Determine the (X, Y) coordinate at the center of the cell enclosing the given text.  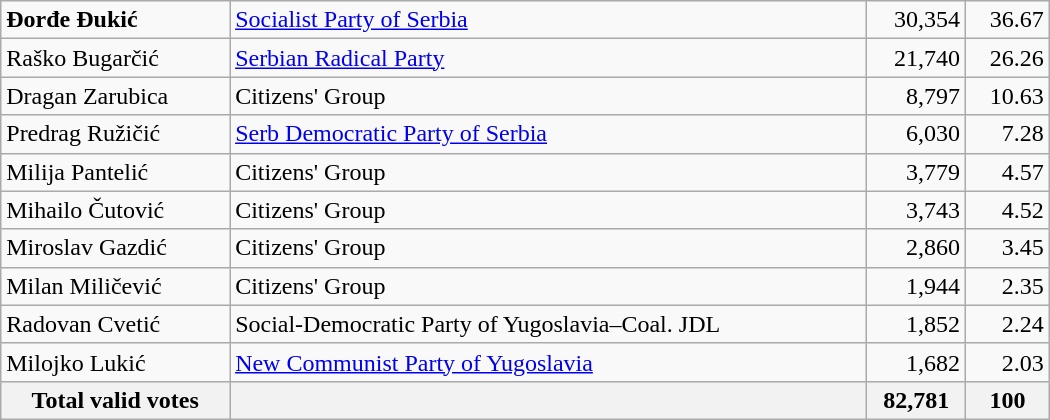
26.26 (1008, 58)
Milan Miličević (116, 286)
Predrag Ružičić (116, 134)
2.03 (1008, 362)
2.24 (1008, 324)
3.45 (1008, 248)
10.63 (1008, 96)
8,797 (916, 96)
2.35 (1008, 286)
3,779 (916, 172)
3,743 (916, 210)
2,860 (916, 248)
Mihailo Čutović (116, 210)
1,852 (916, 324)
30,354 (916, 20)
Serb Democratic Party of Serbia (548, 134)
Socialist Party of Serbia (548, 20)
36.67 (1008, 20)
1,682 (916, 362)
Miroslav Gazdić (116, 248)
Serbian Radical Party (548, 58)
100 (1008, 400)
21,740 (916, 58)
4.52 (1008, 210)
Đorđe Đukić (116, 20)
Total valid votes (116, 400)
Milojko Lukić (116, 362)
Raško Bugarčić (116, 58)
4.57 (1008, 172)
1,944 (916, 286)
Social-Democratic Party of Yugoslavia–Coal. JDL (548, 324)
82,781 (916, 400)
New Communist Party of Yugoslavia (548, 362)
Dragan Zarubica (116, 96)
6,030 (916, 134)
Radovan Cvetić (116, 324)
Milija Pantelić (116, 172)
7.28 (1008, 134)
